Return the (x, y) coordinate for the center point of the cell that contains the specified text.  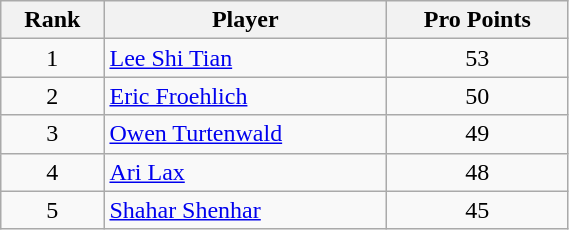
50 (478, 96)
2 (52, 96)
4 (52, 172)
53 (478, 58)
1 (52, 58)
Pro Points (478, 20)
49 (478, 134)
Lee Shi Tian (246, 58)
Player (246, 20)
Rank (52, 20)
Owen Turtenwald (246, 134)
Eric Froehlich (246, 96)
Shahar Shenhar (246, 210)
Ari Lax (246, 172)
5 (52, 210)
3 (52, 134)
48 (478, 172)
45 (478, 210)
